From the cell containing the given text, extract its center point as (X, Y) coordinate. 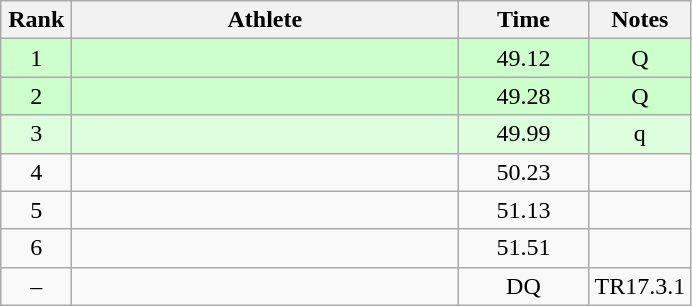
2 (36, 96)
Athlete (265, 20)
Rank (36, 20)
49.12 (524, 58)
4 (36, 172)
1 (36, 58)
q (640, 134)
49.28 (524, 96)
Notes (640, 20)
TR17.3.1 (640, 286)
51.13 (524, 210)
Time (524, 20)
6 (36, 248)
DQ (524, 286)
51.51 (524, 248)
50.23 (524, 172)
5 (36, 210)
49.99 (524, 134)
3 (36, 134)
– (36, 286)
